Extract the (x, y) coordinate from the center of the cell holding the provided text.  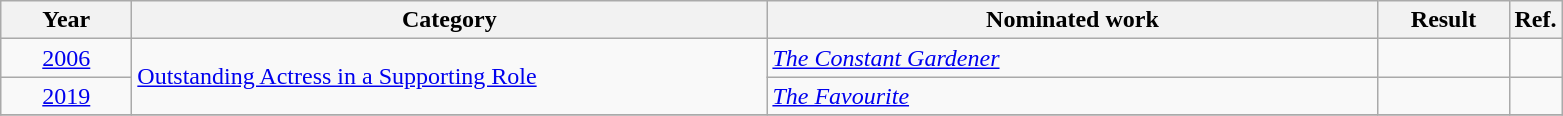
Category (450, 20)
2019 (66, 96)
Outstanding Actress in a Supporting Role (450, 77)
The Favourite (1072, 96)
2006 (66, 58)
Year (66, 20)
Nominated work (1072, 20)
The Constant Gardener (1072, 58)
Result (1444, 20)
Ref. (1536, 20)
